Search for the cell housing the specified text and yield its [X, Y] center coordinate. 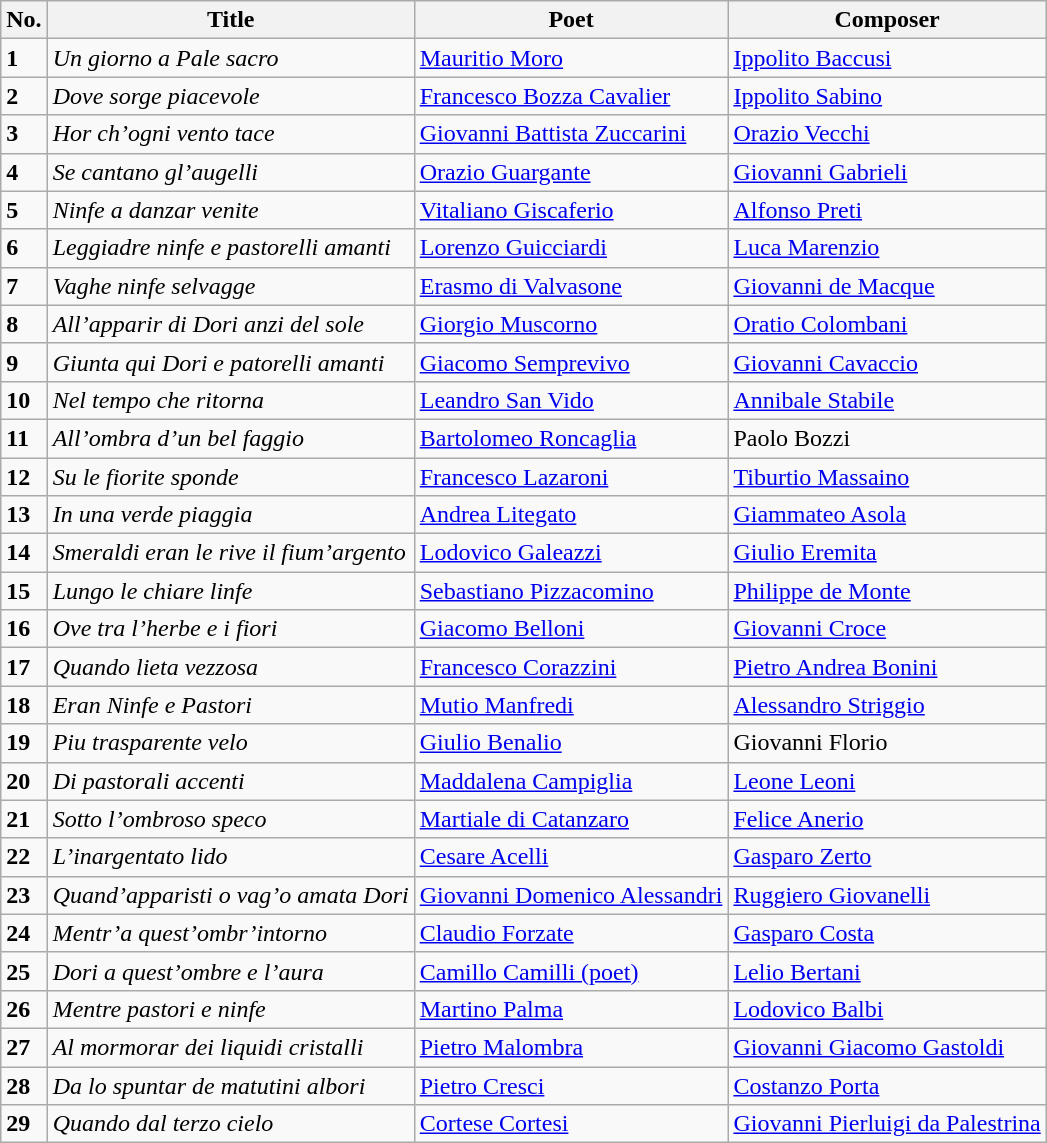
Lungo le chiare linfe [230, 591]
Lelio Bertani [887, 971]
11 [24, 438]
Giovanni de Macque [887, 286]
Leone Leoni [887, 781]
Giovanni Gabrieli [887, 172]
Giovanni Domenico Alessandri [571, 895]
6 [24, 248]
Pietro Malombra [571, 1047]
16 [24, 629]
Annibale Stabile [887, 400]
Giulio Benalio [571, 743]
Da lo spuntar de matutini albori [230, 1085]
Martiale di Catanzaro [571, 819]
22 [24, 857]
Poet [571, 20]
9 [24, 362]
Eran Ninfe e Pastori [230, 705]
Alessandro Striggio [887, 705]
Al mormorar dei liquidi cristalli [230, 1047]
Nel tempo che ritorna [230, 400]
1 [24, 58]
20 [24, 781]
Sotto l’ombroso speco [230, 819]
Pietro Cresci [571, 1085]
Sebastiano Pizzacomino [571, 591]
Giacomo Belloni [571, 629]
21 [24, 819]
Su le fiorite sponde [230, 477]
Mentr’a quest’ombr’intorno [230, 933]
Gasparo Costa [887, 933]
14 [24, 553]
15 [24, 591]
2 [24, 96]
Orazio Vecchi [887, 134]
13 [24, 515]
8 [24, 324]
23 [24, 895]
Mutio Manfredi [571, 705]
3 [24, 134]
Mentre pastori e ninfe [230, 1009]
Quand’apparisti o vag’o amata Dori [230, 895]
Bartolomeo Roncaglia [571, 438]
Lodovico Galeazzi [571, 553]
All’apparir di Dori anzi del sole [230, 324]
24 [24, 933]
Gasparo Zerto [887, 857]
26 [24, 1009]
In una verde piaggia [230, 515]
Ruggiero Giovanelli [887, 895]
Giovanni Pierluigi da Palestrina [887, 1124]
Giovanni Cavaccio [887, 362]
19 [24, 743]
Alfonso Preti [887, 210]
Vaghe ninfe selvagge [230, 286]
25 [24, 971]
29 [24, 1124]
Dori a quest’ombre e l’aura [230, 971]
Vitaliano Giscaferio [571, 210]
Ove tra l’herbe e i fiori [230, 629]
Cortese Cortesi [571, 1124]
Quando lieta vezzosa [230, 667]
Erasmo di Valvasone [571, 286]
Lorenzo Guicciardi [571, 248]
Felice Anerio [887, 819]
Giovanni Battista Zuccarini [571, 134]
Un giorno a Pale sacro [230, 58]
4 [24, 172]
Di pastorali accenti [230, 781]
Pietro Andrea Bonini [887, 667]
28 [24, 1085]
Giorgio Muscorno [571, 324]
Mauritio Moro [571, 58]
Title [230, 20]
17 [24, 667]
Oratio Colombani [887, 324]
Se cantano gl’augelli [230, 172]
Smeraldi eran le rive il fium’argento [230, 553]
12 [24, 477]
Camillo Camilli (poet) [571, 971]
Ninfe a danzar venite [230, 210]
Giacomo Semprevivo [571, 362]
L’inargentato lido [230, 857]
Giovanni Florio [887, 743]
Francesco Lazaroni [571, 477]
No. [24, 20]
Francesco Bozza Cavalier [571, 96]
10 [24, 400]
7 [24, 286]
Leandro San Vido [571, 400]
Lodovico Balbi [887, 1009]
All’ombra d’un bel faggio [230, 438]
Giammateo Asola [887, 515]
Giovanni Croce [887, 629]
Quando dal terzo cielo [230, 1124]
Composer [887, 20]
Leggiadre ninfe e pastorelli amanti [230, 248]
Andrea Litegato [571, 515]
27 [24, 1047]
Costanzo Porta [887, 1085]
Giovanni Giacomo Gastoldi [887, 1047]
Giunta qui Dori e patorelli amanti [230, 362]
Luca Marenzio [887, 248]
Giulio Eremita [887, 553]
Piu trasparente velo [230, 743]
Orazio Guargante [571, 172]
5 [24, 210]
Ippolito Baccusi [887, 58]
Dove sorge piacevole [230, 96]
Hor ch’ogni vento tace [230, 134]
Martino Palma [571, 1009]
Claudio Forzate [571, 933]
Philippe de Monte [887, 591]
18 [24, 705]
Paolo Bozzi [887, 438]
Tiburtio Massaino [887, 477]
Cesare Acelli [571, 857]
Ippolito Sabino [887, 96]
Maddalena Campiglia [571, 781]
Francesco Corazzini [571, 667]
